Locate the cell with the specified text and output its (x, y) center coordinate. 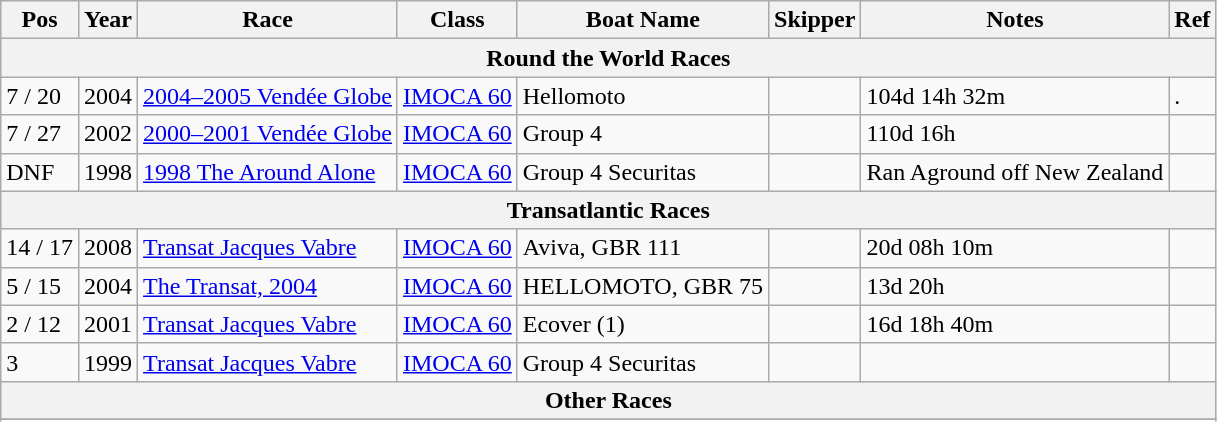
Skipper (815, 20)
The Transat, 2004 (268, 286)
Hellomoto (642, 96)
5 / 15 (40, 286)
Race (268, 20)
1999 (108, 362)
1998 The Around Alone (268, 172)
Group 4 (642, 134)
Year (108, 20)
110d 16h (1015, 134)
Boat Name (642, 20)
16d 18h 40m (1015, 324)
7 / 20 (40, 96)
14 / 17 (40, 248)
7 / 27 (40, 134)
104d 14h 32m (1015, 96)
2000–2001 Vendée Globe (268, 134)
Notes (1015, 20)
Pos (40, 20)
DNF (40, 172)
13d 20h (1015, 286)
1998 (108, 172)
Round the World Races (608, 58)
Other Races (608, 400)
2004–2005 Vendée Globe (268, 96)
2008 (108, 248)
HELLOMOTO, GBR 75 (642, 286)
Transatlantic Races (608, 210)
2002 (108, 134)
2001 (108, 324)
Ran Aground off New Zealand (1015, 172)
Ref (1192, 20)
20d 08h 10m (1015, 248)
3 (40, 362)
Aviva, GBR 111 (642, 248)
Class (457, 20)
. (1192, 96)
Ecover (1) (642, 324)
2 / 12 (40, 324)
